Extract the (x, y) coordinate from the center of the cell holding the provided text.  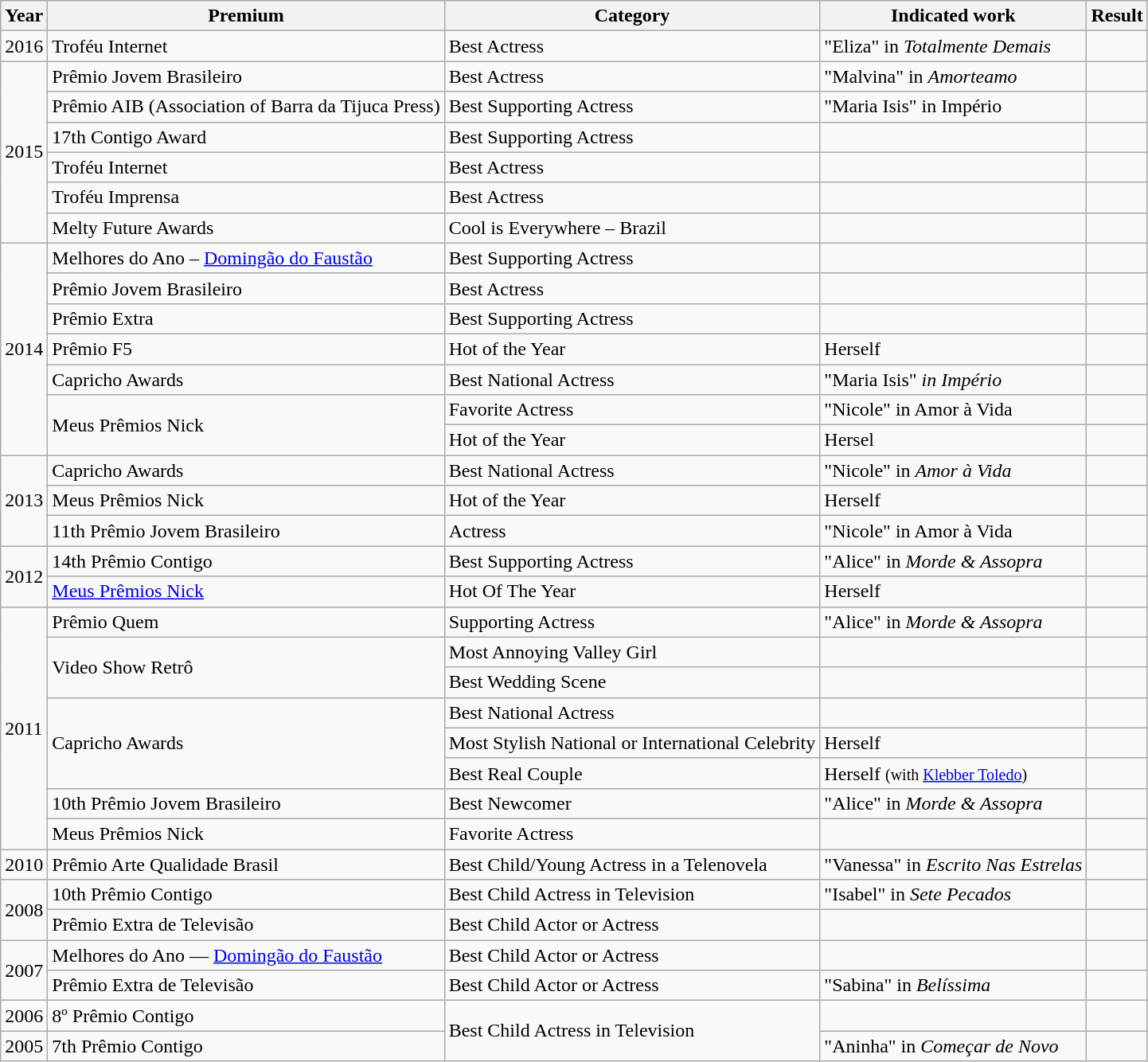
Cool is Everywhere – Brazil (632, 228)
Herself (with Klebber Toledo) (954, 773)
Prêmio AIB (Association of Barra da Tijuca Press) (246, 107)
"Vanessa" in Escrito Nas Estrelas (954, 864)
Prêmio F5 (246, 349)
2005 (24, 1046)
Best Real Couple (632, 773)
2007 (24, 970)
Prêmio Extra (246, 318)
2010 (24, 864)
"Eliza" in Totalmente Demais (954, 46)
Most Stylish National or International Celebrity (632, 743)
2016 (24, 46)
Category (632, 16)
Premium (246, 16)
2011 (24, 728)
Melhores do Ano — Domingão do Faustão (246, 955)
"Isabel" in Sete Pecados (954, 895)
10th Prêmio Jovem Brasileiro (246, 803)
"Malvina" in Amorteamo (954, 76)
Best Newcomer (632, 803)
Actress (632, 531)
"Sabina" in Belíssima (954, 986)
Prêmio Arte Qualidade Brasil (246, 864)
Prêmio Quem (246, 622)
8º Prêmio Contigo (246, 1016)
Hersel (954, 440)
2013 (24, 501)
7th Prêmio Contigo (246, 1046)
Melhores do Ano – Domingão do Faustão (246, 258)
2008 (24, 910)
10th Prêmio Contigo (246, 895)
2006 (24, 1016)
Video Show Retrô (246, 667)
17th Contigo Award (246, 137)
Best Wedding Scene (632, 682)
Most Annoying Valley Girl (632, 652)
"Aninha" in Começar de Novo (954, 1046)
Best Child/Young Actress in a Telenovela (632, 864)
14th Prêmio Contigo (246, 561)
Supporting Actress (632, 622)
2012 (24, 576)
Hot Of The Year (632, 592)
Indicated work (954, 16)
Year (24, 16)
11th Prêmio Jovem Brasileiro (246, 531)
2014 (24, 349)
Result (1117, 16)
2015 (24, 152)
Melty Future Awards (246, 228)
Troféu Imprensa (246, 197)
